Extract the (X, Y) coordinate from the center of the cell holding the provided text.  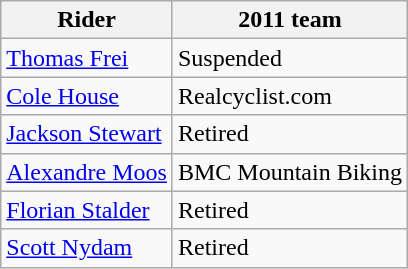
Alexandre Moos (87, 172)
BMC Mountain Biking (290, 172)
Suspended (290, 58)
2011 team (290, 20)
Florian Stalder (87, 210)
Realcyclist.com (290, 96)
Cole House (87, 96)
Rider (87, 20)
Thomas Frei (87, 58)
Jackson Stewart (87, 134)
Scott Nydam (87, 248)
